Extract the (X, Y) coordinate from the center of the cell holding the provided text.  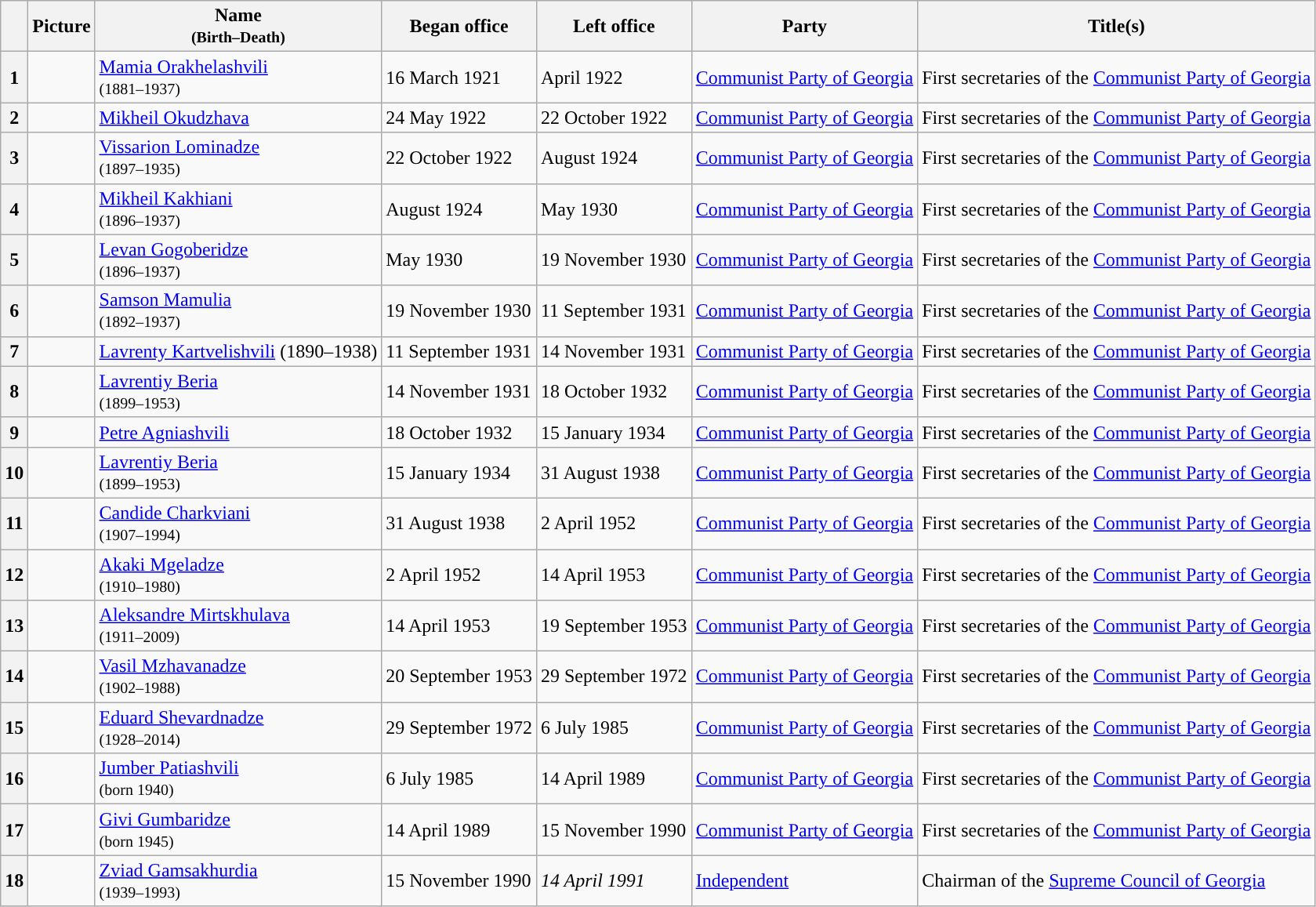
2 (14, 118)
14 (14, 677)
Title(s) (1116, 27)
Mikheil Okudzhava (238, 118)
3 (14, 158)
Mikheil Kakhiani (1896–1937) (238, 209)
April 1922 (614, 77)
4 (14, 209)
17 (14, 829)
9 (14, 432)
Levan Gogoberidze (1896–1937) (238, 260)
Party (804, 27)
10 (14, 472)
7 (14, 351)
Mamia Orakhelashvili(1881–1937) (238, 77)
Began office (459, 27)
6 (14, 310)
19 September 1953 (614, 626)
5 (14, 260)
11 (14, 524)
13 (14, 626)
Eduard Shevardnadze (1928–2014) (238, 727)
Left office (614, 27)
Picture (61, 27)
Chairman of the Supreme Council of Georgia (1116, 881)
Vasil Mzhavanadze (1902–1988) (238, 677)
Independent (804, 881)
Akaki Mgeladze(1910–1980) (238, 574)
24 May 1922 (459, 118)
15 (14, 727)
Zviad Gamsakhurdia(1939–1993) (238, 881)
Givi Gumbaridze (born 1945) (238, 829)
Jumber Patiashvili (born 1940) (238, 779)
18 (14, 881)
Candide Charkviani(1907–1994) (238, 524)
Petre Agniashvili (238, 432)
12 (14, 574)
8 (14, 392)
Name(Birth–Death) (238, 27)
Samson Mamulia(1892–1937) (238, 310)
20 September 1953 (459, 677)
16 (14, 779)
Aleksandre Mirtskhulava (1911–2009) (238, 626)
14 April 1991 (614, 881)
1 (14, 77)
Vissarion Lominadze (1897–1935) (238, 158)
Lavrenty Kartvelishvili (1890–1938) (238, 351)
16 March 1921 (459, 77)
